Determine the [X, Y] coordinate at the center of the cell enclosing the given text.  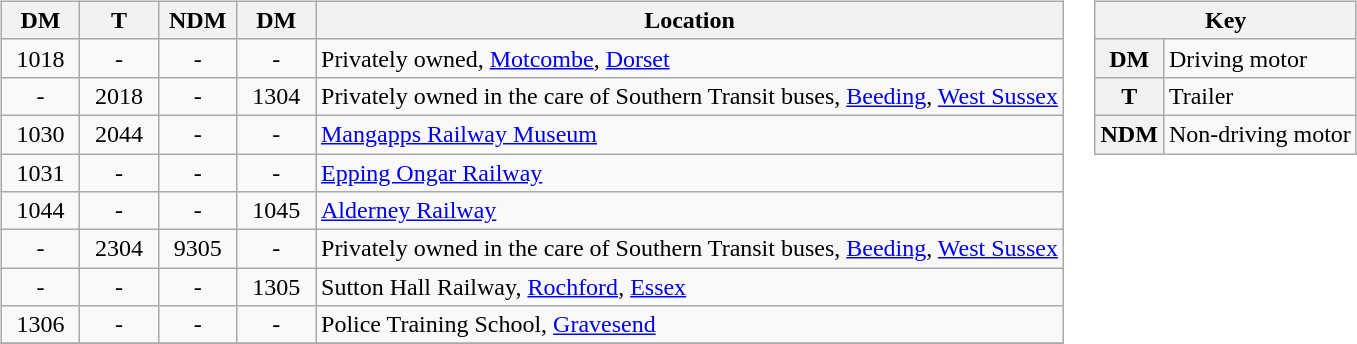
1031 [40, 173]
Driving motor [1260, 58]
1030 [40, 134]
Trailer [1260, 96]
1044 [40, 211]
Location [690, 20]
1304 [276, 96]
2018 [120, 96]
Privately owned, Motcombe, Dorset [690, 58]
Alderney Railway [690, 211]
9305 [198, 249]
1018 [40, 58]
2044 [120, 134]
2304 [120, 249]
1305 [276, 287]
1045 [276, 211]
1306 [40, 325]
Sutton Hall Railway, Rochford, Essex [690, 287]
Non-driving motor [1260, 134]
Key [1226, 20]
Mangapps Railway Museum [690, 134]
Epping Ongar Railway [690, 173]
Police Training School, Gravesend [690, 325]
